Determine the (x, y) coordinate at the center of the cell enclosing the given text.  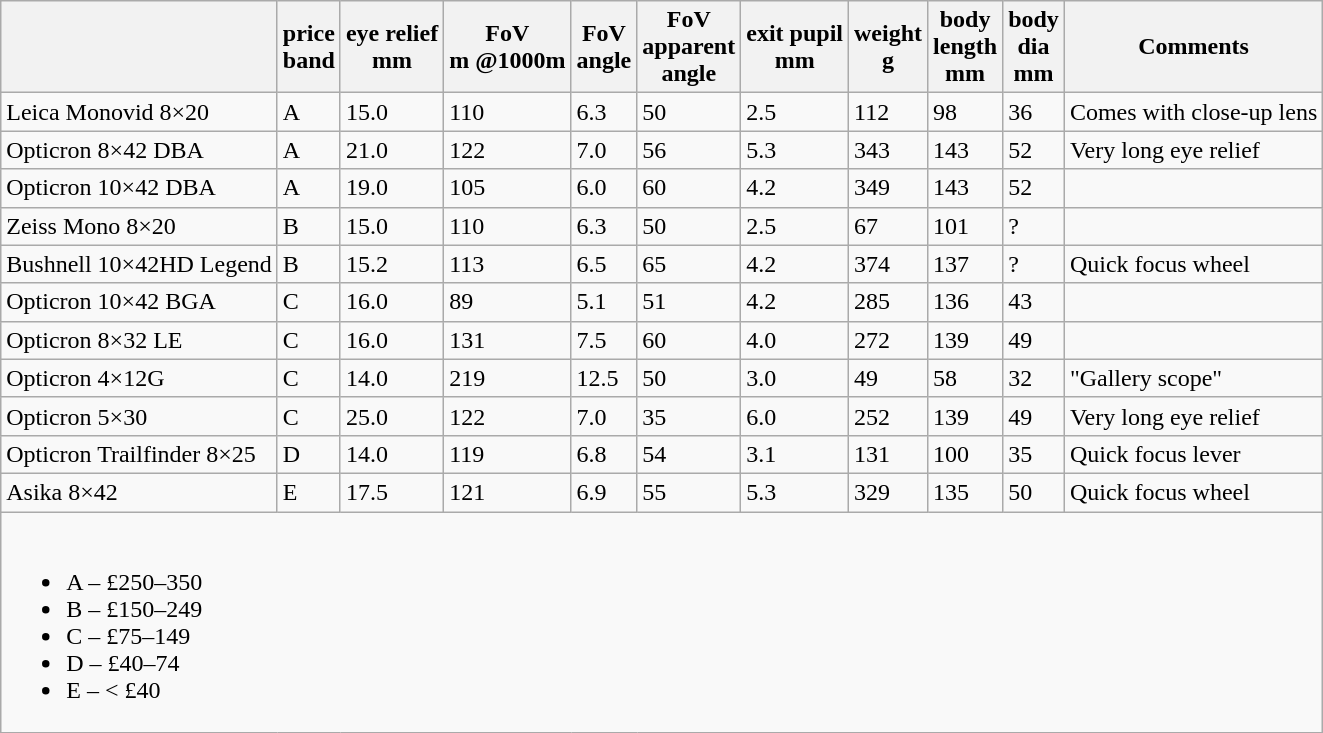
Opticron 8×32 LE (140, 340)
FoVangle (604, 47)
6.5 (604, 264)
exit pupilmm (795, 47)
19.0 (392, 188)
Zeiss Mono 8×20 (140, 226)
A – £250–350B – £150–249C – £75–149D – £40–74E – < £40 (662, 622)
119 (508, 454)
36 (1034, 112)
FoVm @1000m (508, 47)
3.1 (795, 454)
101 (966, 226)
349 (888, 188)
55 (689, 492)
bodylengthmm (966, 47)
Bushnell 10×42HD Legend (140, 264)
100 (966, 454)
weightg (888, 47)
98 (966, 112)
4.0 (795, 340)
Opticron 10×42 DBA (140, 188)
219 (508, 378)
D (308, 454)
15.2 (392, 264)
67 (888, 226)
136 (966, 302)
343 (888, 150)
17.5 (392, 492)
112 (888, 112)
374 (888, 264)
121 (508, 492)
priceband (308, 47)
Opticron 8×42 DBA (140, 150)
25.0 (392, 416)
Comments (1193, 47)
65 (689, 264)
Opticron Trailfinder 8×25 (140, 454)
56 (689, 150)
"Gallery scope" (1193, 378)
329 (888, 492)
E (308, 492)
eye reliefmm (392, 47)
FoVapparentangle (689, 47)
7.5 (604, 340)
32 (1034, 378)
285 (888, 302)
137 (966, 264)
bodydiamm (1034, 47)
113 (508, 264)
3.0 (795, 378)
272 (888, 340)
21.0 (392, 150)
252 (888, 416)
Quick focus lever (1193, 454)
89 (508, 302)
105 (508, 188)
58 (966, 378)
Opticron 4×12G (140, 378)
6.8 (604, 454)
51 (689, 302)
Comes with close-up lens (1193, 112)
12.5 (604, 378)
5.1 (604, 302)
54 (689, 454)
43 (1034, 302)
Opticron 10×42 BGA (140, 302)
Asika 8×42 (140, 492)
Opticron 5×30 (140, 416)
Leica Monovid 8×20 (140, 112)
6.9 (604, 492)
135 (966, 492)
